Return (x, y) of the center of cell containing provided text 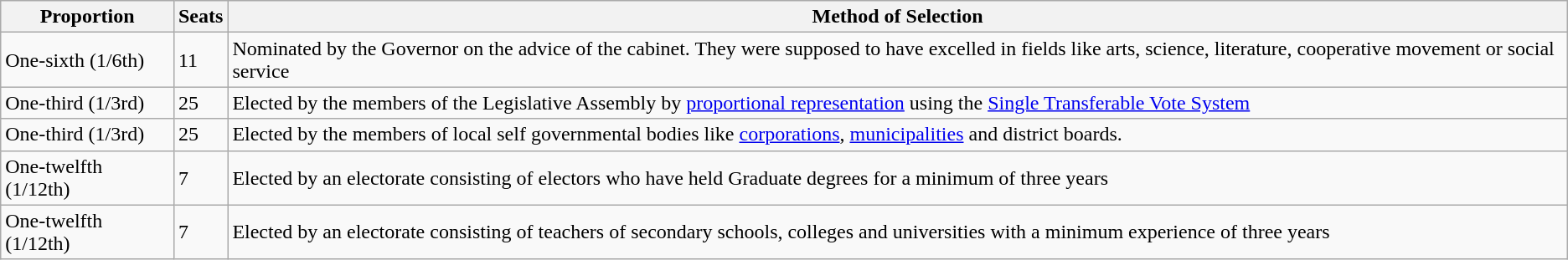
One-sixth (1/6th) (87, 60)
Method of Selection (898, 17)
Proportion (87, 17)
Elected by an electorate consisting of teachers of secondary schools, colleges and universities with a minimum experience of three years (898, 232)
Seats (200, 17)
Elected by an electorate consisting of electors who have held Graduate degrees for a minimum of three years (898, 177)
Elected by the members of the Legislative Assembly by proportional representation using the Single Transferable Vote System (898, 103)
11 (200, 60)
Elected by the members of local self governmental bodies like corporations, municipalities and district boards. (898, 135)
